From the cell containing the given text, extract its center point as (X, Y) coordinate. 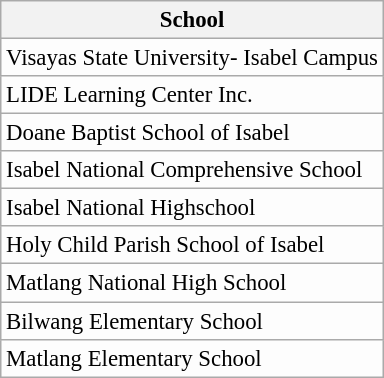
Matlang Elementary School (192, 358)
School (192, 20)
Matlang National High School (192, 283)
LIDE Learning Center Inc. (192, 95)
Holy Child Parish School of Isabel (192, 245)
Isabel National Comprehensive School (192, 170)
Visayas State University- Isabel Campus (192, 58)
Doane Baptist School of Isabel (192, 133)
Bilwang Elementary School (192, 321)
Isabel National Highschool (192, 208)
